Pinpoint the cell where the given text exists, returning its [x, y] midpoint coordinate. 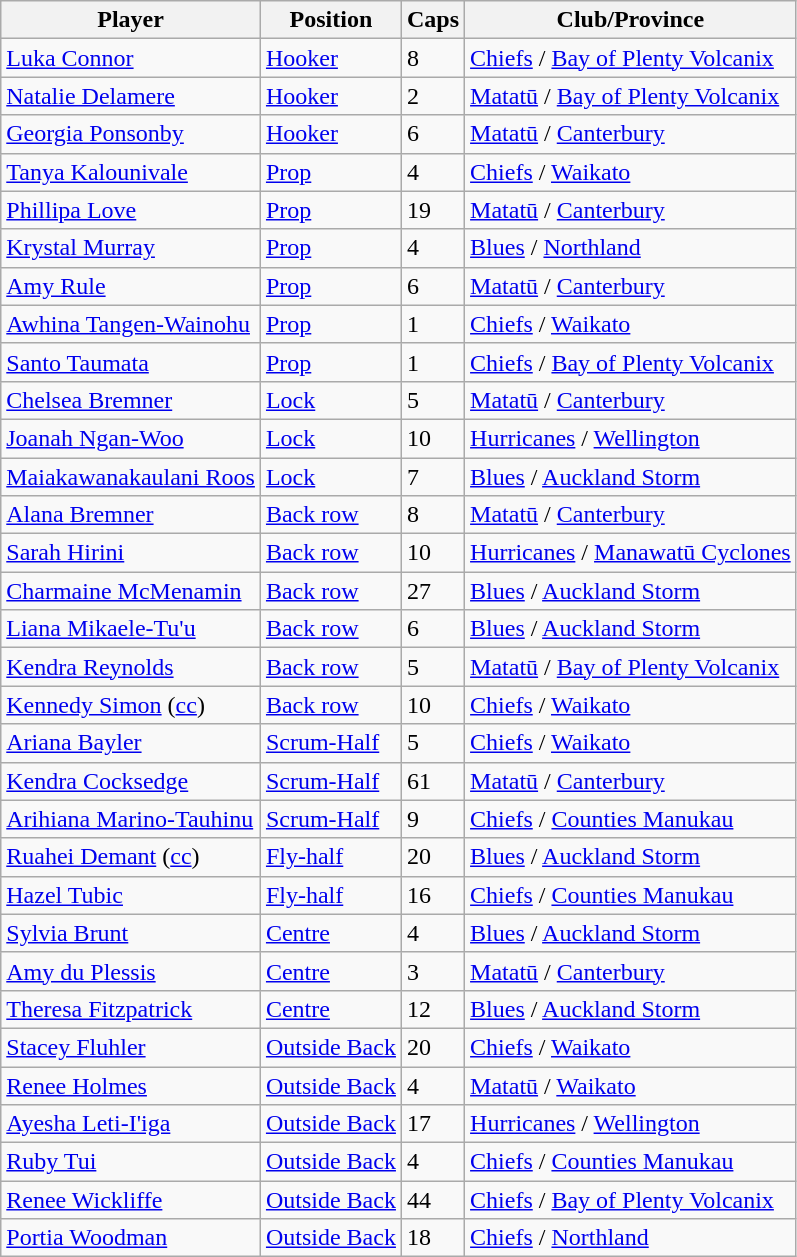
Ayesha Leti-I'iga [131, 1124]
17 [432, 1124]
Ariana Bayler [131, 743]
Portia Woodman [131, 1238]
Caps [432, 20]
Chelsea Bremner [131, 400]
Joanah Ngan-Woo [131, 438]
44 [432, 1200]
Ruahei Demant (cc) [131, 857]
18 [432, 1238]
Awhina Tangen-Wainohu [131, 324]
Charmaine McMenamin [131, 591]
19 [432, 210]
Sylvia Brunt [131, 933]
12 [432, 1009]
Kendra Reynolds [131, 667]
Arihiana Marino-Tauhinu [131, 819]
7 [432, 477]
Hurricanes / Manawatū Cyclones [631, 553]
Natalie Delamere [131, 96]
Phillipa Love [131, 210]
Position [330, 20]
61 [432, 781]
Tanya Kalounivale [131, 172]
Theresa Fitzpatrick [131, 1009]
Stacey Fluhler [131, 1047]
Hazel Tubic [131, 895]
Alana Bremner [131, 515]
Santo Taumata [131, 362]
3 [432, 971]
Luka Connor [131, 58]
Kennedy Simon (cc) [131, 705]
Ruby Tui [131, 1162]
16 [432, 895]
Kendra Cocksedge [131, 781]
Amy du Plessis [131, 971]
Amy Rule [131, 286]
Blues / Northland [631, 248]
9 [432, 819]
Maiakawanakaulani Roos [131, 477]
Sarah Hirini [131, 553]
Club/Province [631, 20]
Chiefs / Northland [631, 1238]
Matatū / Waikato [631, 1085]
Player [131, 20]
Renee Wickliffe [131, 1200]
27 [432, 591]
Georgia Ponsonby [131, 134]
2 [432, 96]
Renee Holmes [131, 1085]
Liana Mikaele-Tu'u [131, 629]
Krystal Murray [131, 248]
